Provide the (X, Y) coordinate of the cell's center where the given text is located.  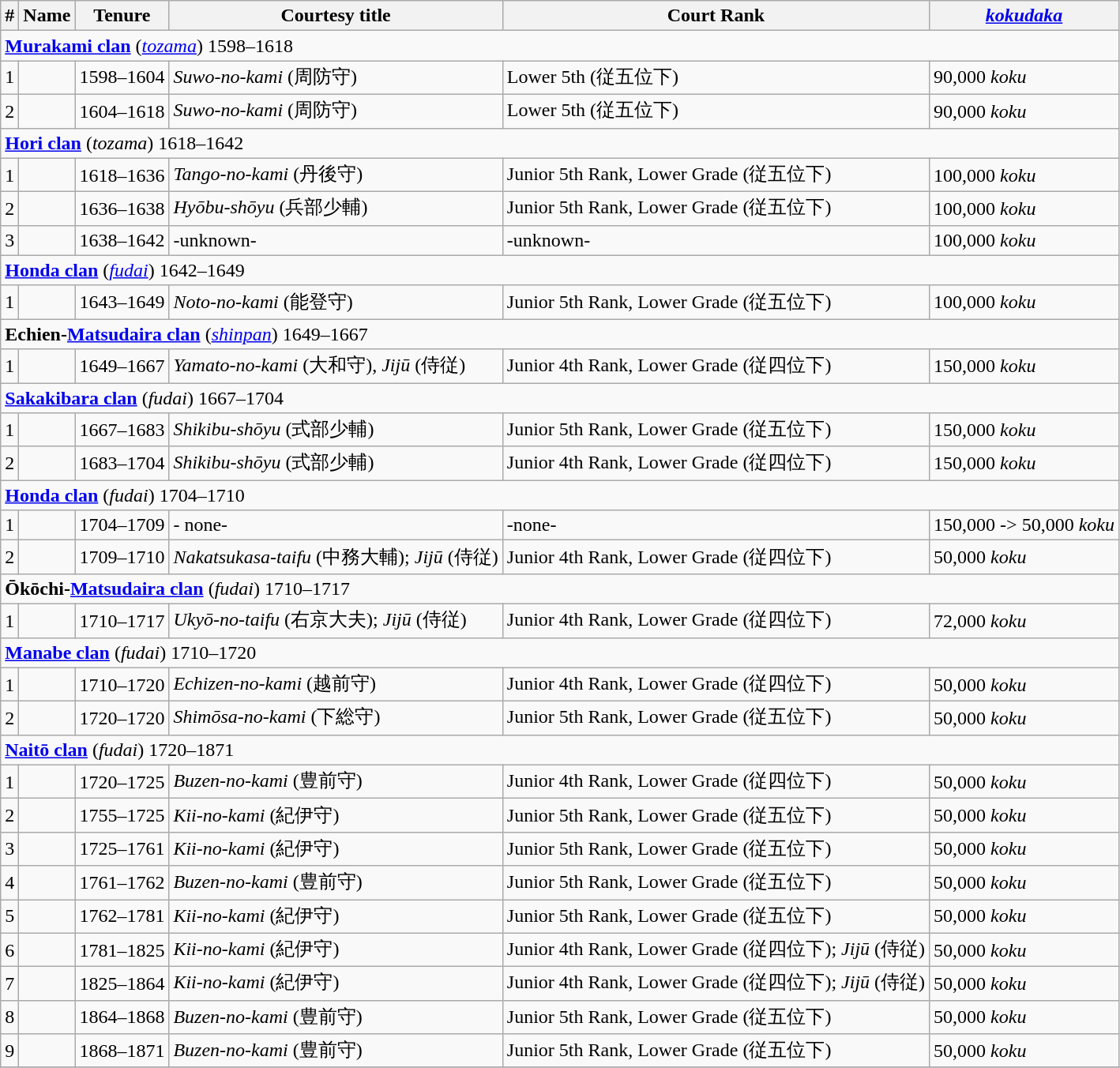
Honda clan (fudai) 1704–1710 (560, 495)
1638–1642 (122, 240)
1667–1683 (122, 430)
Court Rank (716, 16)
1762–1781 (122, 916)
Hyōbu-shōyu (兵部少輔) (336, 209)
1598–1604 (122, 77)
1725–1761 (122, 848)
Murakami clan (tozama) 1598–1618 (560, 46)
1704–1709 (122, 525)
1604–1618 (122, 111)
1825–1864 (122, 984)
Manabe clan (fudai) 1710–1720 (560, 652)
-none- (716, 525)
7 (9, 984)
1781–1825 (122, 950)
Shimōsa-no-kami (下総守) (336, 719)
1755–1725 (122, 815)
Name (47, 16)
1709–1710 (122, 558)
1868–1871 (122, 1051)
1649–1667 (122, 367)
4 (9, 883)
Naitō clan (fudai) 1720–1871 (560, 750)
Ukyō-no-taifu (右京大夫); Jijū (侍従) (336, 621)
1710–1717 (122, 621)
Sakakibara clan (fudai) 1667–1704 (560, 397)
5 (9, 916)
Ōkōchi-Matsudaira clan (fudai) 1710–1717 (560, 589)
150,000 -> 50,000 koku (1024, 525)
1864–1868 (122, 1017)
Hori clan (tozama) 1618–1642 (560, 143)
1643–1649 (122, 302)
Tenure (122, 16)
Noto-no-kami (能登守) (336, 302)
1720–1725 (122, 782)
1683–1704 (122, 463)
6 (9, 950)
1618–1636 (122, 175)
Courtesy title (336, 16)
1636–1638 (122, 209)
1710–1720 (122, 684)
Yamato-no-kami (大和守), Jijū (侍従) (336, 367)
Nakatsukasa-taifu (中務大輔); Jijū (侍従) (336, 558)
Tango-no-kami (丹後守) (336, 175)
Echizen-no-kami (越前守) (336, 684)
kokudaka (1024, 16)
1720–1720 (122, 719)
Honda clan (fudai) 1642–1649 (560, 270)
72,000 koku (1024, 621)
Echien-Matsudaira clan (shinpan) 1649–1667 (560, 334)
8 (9, 1017)
1761–1762 (122, 883)
9 (9, 1051)
- none- (336, 525)
# (9, 16)
